Output the [x, y] coordinate of the center of the cell containing the given text.  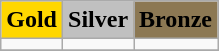
Gold [32, 20]
Bronze [176, 20]
Silver [98, 20]
